Pinpoint the cell where the given text exists, returning its (x, y) midpoint coordinate. 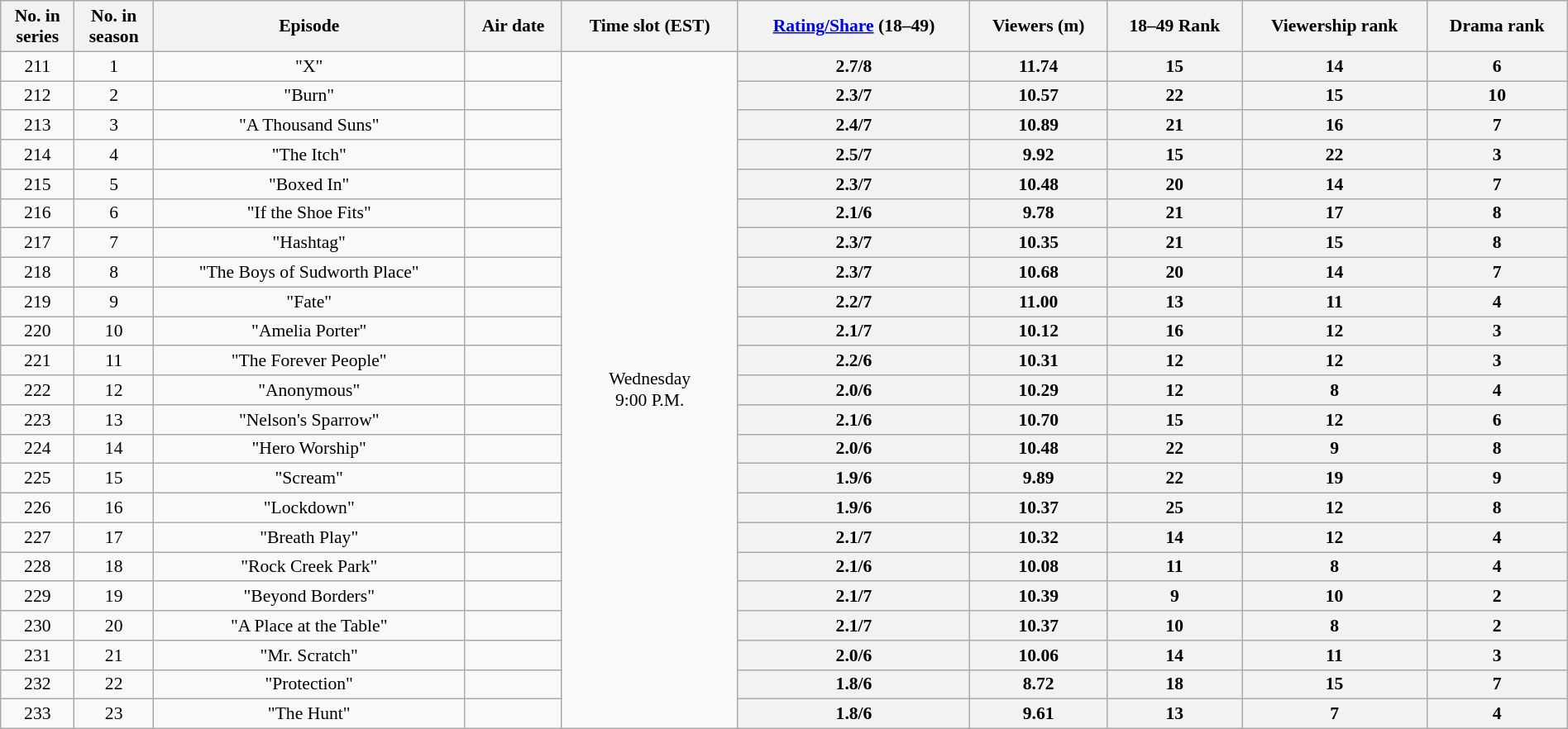
233 (38, 714)
10.39 (1039, 597)
"Boxed In" (309, 184)
2.2/7 (853, 302)
2.7/8 (853, 66)
232 (38, 684)
2.5/7 (853, 155)
Wednesday9:00 P.M. (650, 390)
10.06 (1039, 655)
10.35 (1039, 243)
9.92 (1039, 155)
Viewership rank (1335, 26)
221 (38, 361)
"Fate" (309, 302)
25 (1175, 508)
"Hero Worship" (309, 449)
213 (38, 126)
18–49 Rank (1175, 26)
228 (38, 567)
8.72 (1039, 684)
"Nelson's Sparrow" (309, 420)
216 (38, 213)
214 (38, 155)
"Mr. Scratch" (309, 655)
"Amelia Porter" (309, 331)
Time slot (EST) (650, 26)
231 (38, 655)
"The Boys of Sudworth Place" (309, 273)
211 (38, 66)
11.74 (1039, 66)
10.68 (1039, 273)
10.29 (1039, 390)
230 (38, 626)
10.12 (1039, 331)
"A Thousand Suns" (309, 126)
222 (38, 390)
"Beyond Borders" (309, 597)
"If the Shoe Fits" (309, 213)
23 (114, 714)
"Anonymous" (309, 390)
Air date (513, 26)
Rating/Share (18–49) (853, 26)
"Burn" (309, 96)
10.32 (1039, 537)
9.61 (1039, 714)
220 (38, 331)
"Protection" (309, 684)
2.2/6 (853, 361)
No. inseason (114, 26)
223 (38, 420)
"Lockdown" (309, 508)
215 (38, 184)
"The Forever People" (309, 361)
9.78 (1039, 213)
10.70 (1039, 420)
218 (38, 273)
10.31 (1039, 361)
5 (114, 184)
"X" (309, 66)
10.08 (1039, 567)
2.4/7 (853, 126)
Viewers (m) (1039, 26)
229 (38, 597)
No. inseries (38, 26)
"A Place at the Table" (309, 626)
217 (38, 243)
212 (38, 96)
"Rock Creek Park" (309, 567)
"The Hunt" (309, 714)
10.89 (1039, 126)
225 (38, 479)
1 (114, 66)
"Breath Play" (309, 537)
11.00 (1039, 302)
"The Itch" (309, 155)
Episode (309, 26)
9.89 (1039, 479)
224 (38, 449)
"Hashtag" (309, 243)
219 (38, 302)
"Scream" (309, 479)
226 (38, 508)
Drama rank (1497, 26)
227 (38, 537)
10.57 (1039, 96)
